Identify which cell holds the provided text, then report its (x, y) central coordinate. 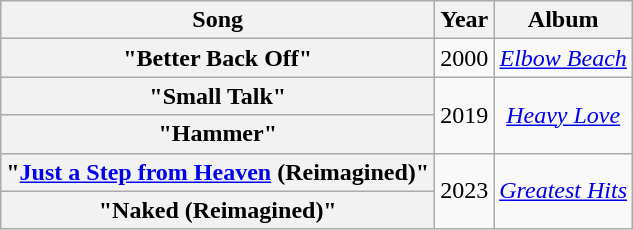
2000 (464, 58)
Greatest Hits (564, 191)
"Just a Step from Heaven (Reimagined)" (218, 172)
"Better Back Off" (218, 58)
2023 (464, 191)
Heavy Love (564, 115)
"Hammer" (218, 134)
Song (218, 20)
"Naked (Reimagined)" (218, 210)
Year (464, 20)
"Small Talk" (218, 96)
Album (564, 20)
Elbow Beach (564, 58)
2019 (464, 115)
